Pinpoint the cell where the given text exists, returning its [x, y] midpoint coordinate. 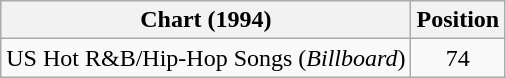
US Hot R&B/Hip-Hop Songs (Billboard) [206, 58]
Chart (1994) [206, 20]
74 [458, 58]
Position [458, 20]
